Extract the (x, y) coordinate from the center of the cell holding the provided text.  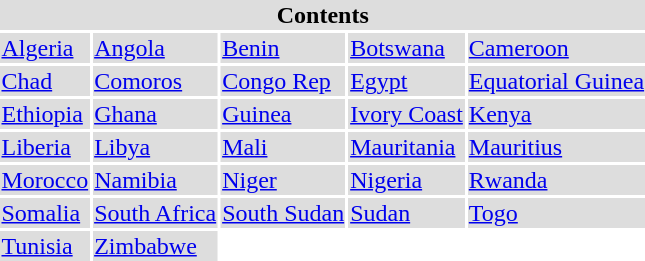
Benin (284, 48)
Tunisia (45, 246)
Mali (284, 147)
South Sudan (284, 213)
Mauritius (556, 147)
Togo (556, 213)
Guinea (284, 114)
Mauritania (407, 147)
Sudan (407, 213)
Egypt (407, 81)
Morocco (45, 180)
Namibia (156, 180)
Ivory Coast (407, 114)
Niger (284, 180)
Chad (45, 81)
Algeria (45, 48)
Ghana (156, 114)
Rwanda (556, 180)
Somalia (45, 213)
Zimbabwe (156, 246)
Comoros (156, 81)
Nigeria (407, 180)
Congo Rep (284, 81)
Ethiopia (45, 114)
Equatorial Guinea (556, 81)
Kenya (556, 114)
Libya (156, 147)
Botswana (407, 48)
Angola (156, 48)
South Africa (156, 213)
Cameroon (556, 48)
Liberia (45, 147)
